Return the [x, y] coordinate for the center point of the cell that contains the specified text.  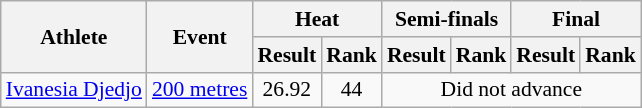
Event [200, 36]
26.92 [286, 90]
200 metres [200, 90]
Heat [316, 19]
Semi-finals [446, 19]
Ivanesia Djedjo [74, 90]
44 [352, 90]
Did not advance [512, 90]
Athlete [74, 36]
Final [576, 19]
